From the cell containing the given text, extract its center point as [X, Y] coordinate. 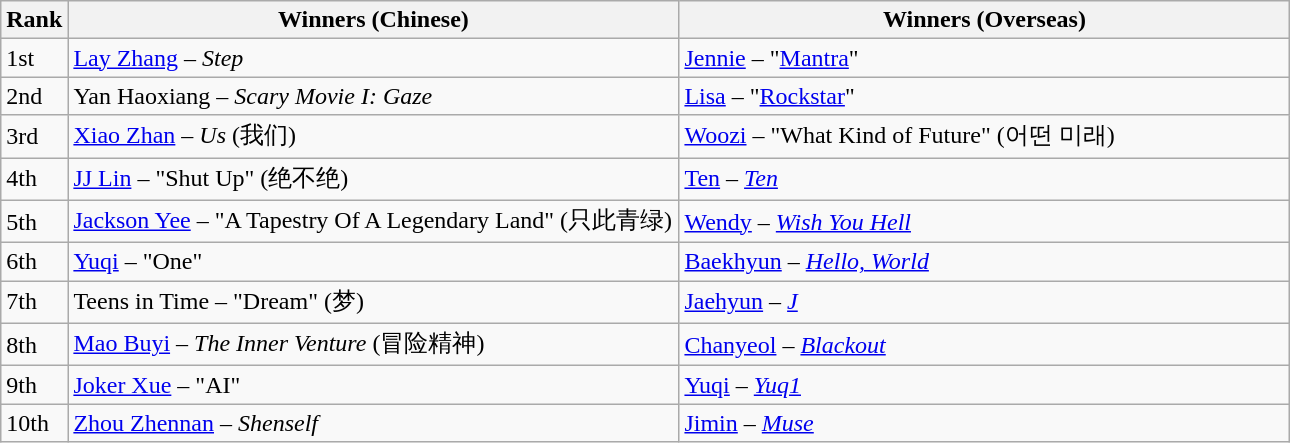
6th [34, 262]
1st [34, 58]
Joker Xue – "AI" [374, 385]
Jennie – "Mantra" [984, 58]
Teens in Time – "Dream" (梦) [374, 302]
Winners (Chinese) [374, 20]
Yuqi – Yuq1 [984, 385]
Baekhyun – Hello, World [984, 262]
2nd [34, 96]
Yan Haoxiang – Scary Movie I: Gaze [374, 96]
Winners (Overseas) [984, 20]
Xiao Zhan – Us (我们) [374, 136]
Wendy – Wish You Hell [984, 222]
Rank [34, 20]
Ten – Ten [984, 180]
JJ Lin – "Shut Up" (绝不绝) [374, 180]
9th [34, 385]
Lay Zhang – Step [374, 58]
5th [34, 222]
8th [34, 344]
Lisa – "Rockstar" [984, 96]
Zhou Zhennan – Shenself [374, 423]
Mao Buyi – The Inner Venture (冒险精神) [374, 344]
Jimin – Muse [984, 423]
4th [34, 180]
Yuqi – "One" [374, 262]
3rd [34, 136]
Jaehyun – J [984, 302]
Chanyeol – Blackout [984, 344]
Jackson Yee – "A Tapestry Of A Legendary Land" (只此青绿) [374, 222]
10th [34, 423]
7th [34, 302]
Woozi – "What Kind of Future" (어떤 미래) [984, 136]
